Output the [x, y] coordinate of the center of the cell containing the given text.  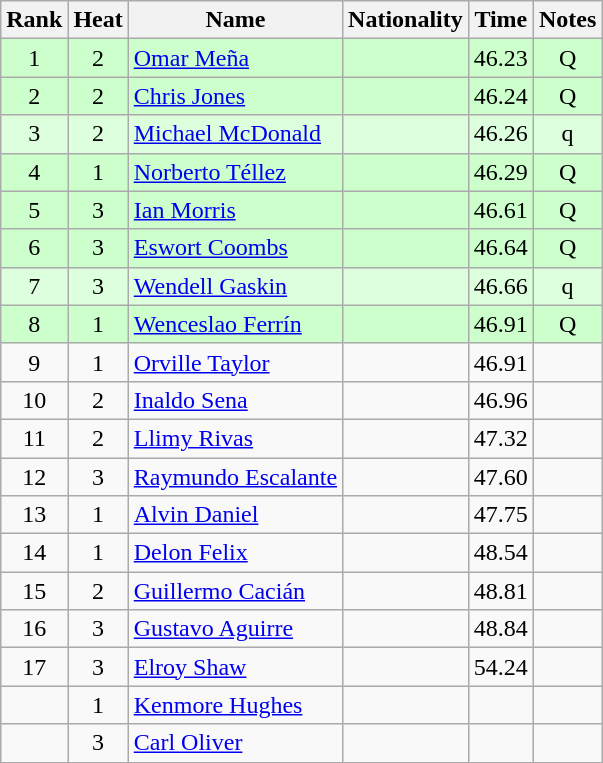
11 [34, 438]
Heat [98, 20]
Inaldo Sena [235, 400]
Notes [567, 20]
9 [34, 362]
8 [34, 324]
Norberto Téllez [235, 172]
6 [34, 248]
47.60 [500, 477]
15 [34, 591]
Michael McDonald [235, 134]
Alvin Daniel [235, 515]
47.75 [500, 515]
48.54 [500, 553]
Wenceslao Ferrín [235, 324]
Ian Morris [235, 210]
Carl Oliver [235, 743]
Guillermo Cacián [235, 591]
12 [34, 477]
48.81 [500, 591]
47.32 [500, 438]
17 [34, 667]
Nationality [406, 20]
13 [34, 515]
Eswort Coombs [235, 248]
7 [34, 286]
Elroy Shaw [235, 667]
Time [500, 20]
Name [235, 20]
Wendell Gaskin [235, 286]
5 [34, 210]
14 [34, 553]
Kenmore Hughes [235, 705]
4 [34, 172]
Gustavo Aguirre [235, 629]
46.66 [500, 286]
46.64 [500, 248]
46.24 [500, 96]
Omar Meña [235, 58]
Chris Jones [235, 96]
16 [34, 629]
Rank [34, 20]
10 [34, 400]
Raymundo Escalante [235, 477]
Orville Taylor [235, 362]
46.23 [500, 58]
46.26 [500, 134]
46.61 [500, 210]
46.96 [500, 400]
48.84 [500, 629]
Delon Felix [235, 553]
54.24 [500, 667]
46.29 [500, 172]
Llimy Rivas [235, 438]
